Detect which cell encompasses the target text, then output its (X, Y) center coordinate. 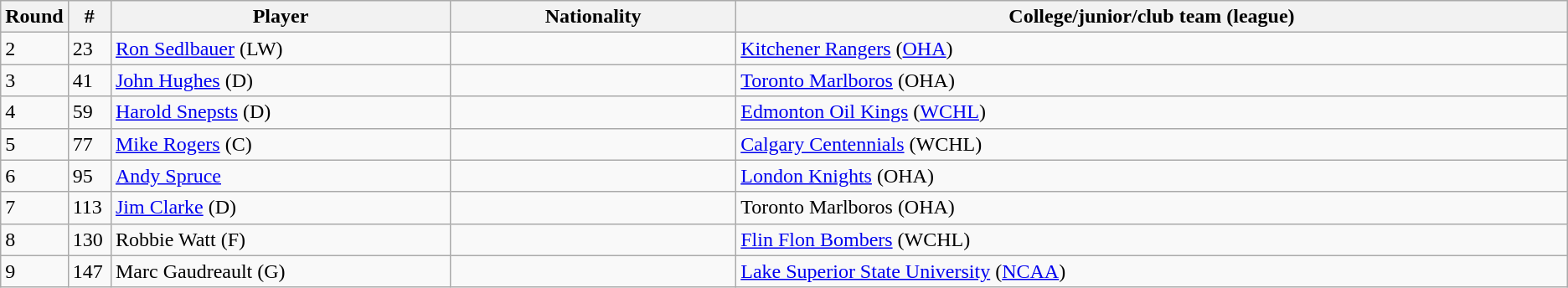
Marc Gaudreault (G) (280, 271)
2 (34, 49)
130 (89, 239)
7 (34, 208)
# (89, 17)
Flin Flon Bombers (WCHL) (1153, 239)
Calgary Centennials (WCHL) (1153, 144)
College/junior/club team (league) (1153, 17)
Ron Sedlbauer (LW) (280, 49)
London Knights (OHA) (1153, 176)
41 (89, 80)
Player (280, 17)
Lake Superior State University (NCAA) (1153, 271)
59 (89, 112)
5 (34, 144)
4 (34, 112)
77 (89, 144)
Edmonton Oil Kings (WCHL) (1153, 112)
John Hughes (D) (280, 80)
Jim Clarke (D) (280, 208)
Andy Spruce (280, 176)
3 (34, 80)
Kitchener Rangers (OHA) (1153, 49)
Mike Rogers (C) (280, 144)
Harold Snepsts (D) (280, 112)
147 (89, 271)
Round (34, 17)
23 (89, 49)
8 (34, 239)
113 (89, 208)
Robbie Watt (F) (280, 239)
Nationality (593, 17)
6 (34, 176)
95 (89, 176)
9 (34, 271)
